Scan for the cell matching the given text and deliver its (x, y) coordinate at center. 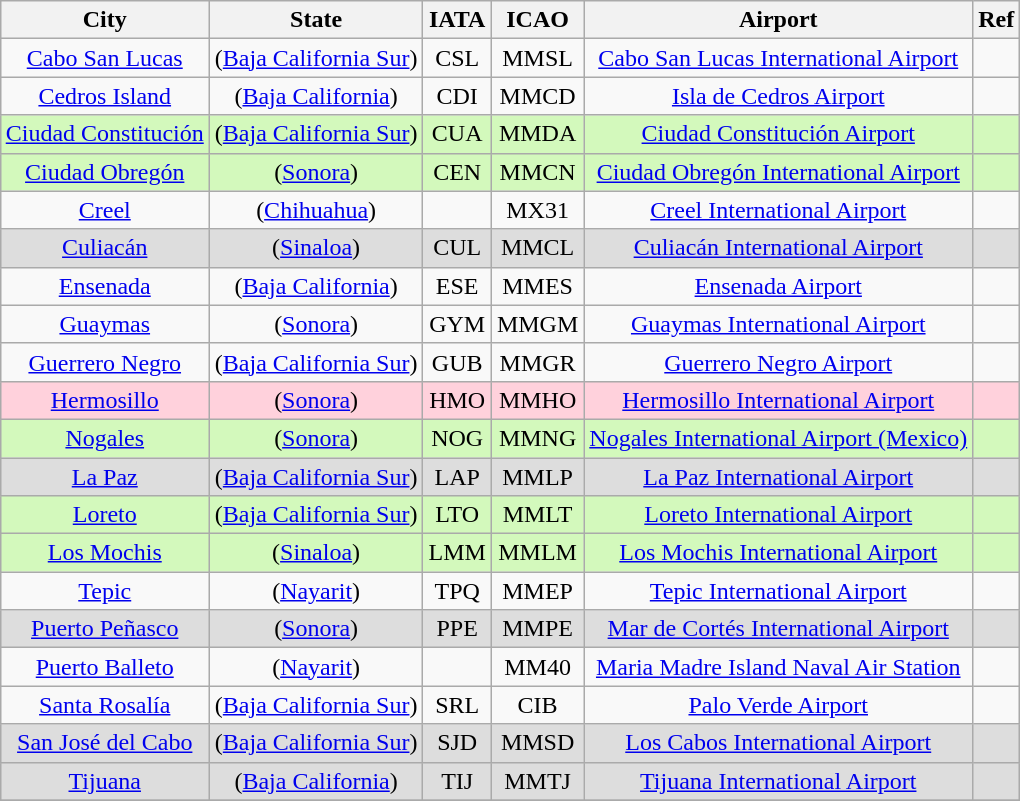
Tijuana (104, 781)
Creel International Airport (778, 210)
GYM (457, 324)
MMTJ (537, 781)
HMO (457, 400)
LMM (457, 553)
GUB (457, 362)
LTO (457, 515)
SJD (457, 743)
Maria Madre Island Naval Air Station (778, 667)
MMLP (537, 477)
CSL (457, 58)
La Paz (104, 477)
San José del Cabo (104, 743)
Cedros Island (104, 96)
MMPE (537, 629)
Ref (996, 20)
Nogales (104, 438)
Guaymas (104, 324)
Loreto International Airport (778, 515)
(Chihuahua) (316, 210)
Puerto Balleto (104, 667)
Creel (104, 210)
State (316, 20)
Hermosillo International Airport (778, 400)
PPE (457, 629)
ICAO (537, 20)
Ciudad Constitución Airport (778, 134)
CDI (457, 96)
CIB (537, 705)
Ciudad Constitución (104, 134)
Loreto (104, 515)
Tepic International Airport (778, 591)
Guerrero Negro Airport (778, 362)
Guaymas International Airport (778, 324)
MMCN (537, 172)
MMHO (537, 400)
CUA (457, 134)
City (104, 20)
MMSL (537, 58)
Cabo San Lucas International Airport (778, 58)
Culiacán (104, 248)
Guerrero Negro (104, 362)
MMES (537, 286)
MMSD (537, 743)
MMGR (537, 362)
Ciudad Obregón (104, 172)
Tijuana International Airport (778, 781)
Ciudad Obregón International Airport (778, 172)
SRL (457, 705)
MMEP (537, 591)
Cabo San Lucas (104, 58)
Culiacán International Airport (778, 248)
Palo Verde Airport (778, 705)
NOG (457, 438)
MMLM (537, 553)
MMNG (537, 438)
ESE (457, 286)
Ensenada Airport (778, 286)
Santa Rosalía (104, 705)
Tepic (104, 591)
Puerto Peñasco (104, 629)
MMGM (537, 324)
CUL (457, 248)
MMCD (537, 96)
Hermosillo (104, 400)
Los Mochis International Airport (778, 553)
IATA (457, 20)
Mar de Cortés International Airport (778, 629)
Los Cabos International Airport (778, 743)
MMCL (537, 248)
Ensenada (104, 286)
MMDA (537, 134)
TPQ (457, 591)
Nogales International Airport (Mexico) (778, 438)
Airport (778, 20)
Isla de Cedros Airport (778, 96)
La Paz International Airport (778, 477)
CEN (457, 172)
MM40 (537, 667)
MX31 (537, 210)
LAP (457, 477)
TIJ (457, 781)
MMLT (537, 515)
Los Mochis (104, 553)
